Search for the cell housing the specified text and yield its (x, y) center coordinate. 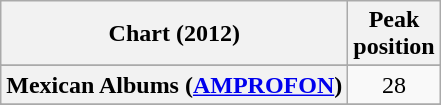
28 (394, 85)
Mexican Albums (AMPROFON) (174, 85)
Chart (2012) (174, 34)
Peak position (394, 34)
